Scan for the cell matching the given text and deliver its (x, y) coordinate at center. 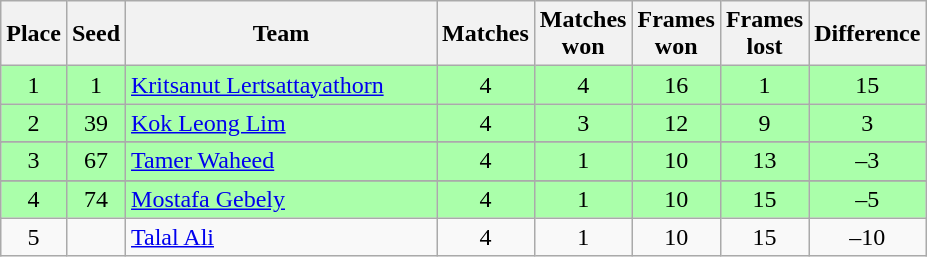
2 (34, 123)
5 (34, 237)
Difference (868, 34)
9 (764, 123)
Mostafa Gebely (282, 199)
Tamer Waheed (282, 161)
67 (96, 161)
39 (96, 123)
–5 (868, 199)
Kritsanut Lertsattayathorn (282, 85)
Frames lost (764, 34)
Team (282, 34)
74 (96, 199)
Seed (96, 34)
Kok Leong Lim (282, 123)
Talal Ali (282, 237)
–3 (868, 161)
Matches (486, 34)
13 (764, 161)
Place (34, 34)
Frames won (676, 34)
Matches won (583, 34)
16 (676, 85)
–10 (868, 237)
12 (676, 123)
